Provide the [X, Y] coordinate of the cell's center where the given text is located.  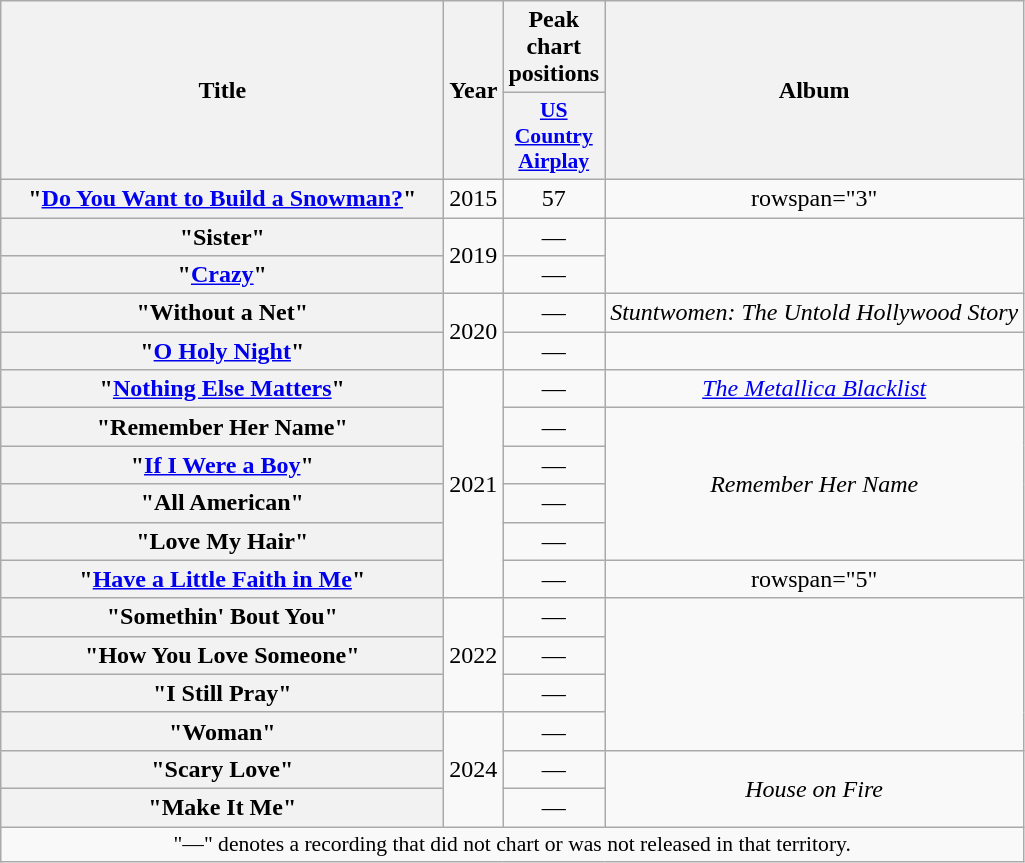
USCountryAirplay [554, 136]
rowspan="3" [814, 198]
The Metallica Blacklist [814, 389]
Peak chartpositions [554, 47]
"I Still Pray" [222, 693]
"Sister" [222, 237]
"O Holy Night" [222, 351]
"Crazy" [222, 275]
"Remember Her Name" [222, 427]
"All American" [222, 503]
"Make It Me" [222, 807]
2019 [474, 256]
"Love My Hair" [222, 541]
"—" denotes a recording that did not chart or was not released in that territory. [512, 844]
2021 [474, 484]
"How You Love Someone" [222, 655]
"Without a Net" [222, 313]
"Scary Love" [222, 769]
"Woman" [222, 731]
"Do You Want to Build a Snowman?" [222, 198]
"Somethin' Bout You" [222, 617]
"Have a Little Faith in Me" [222, 579]
Stuntwomen: The Untold Hollywood Story [814, 313]
House on Fire [814, 788]
Remember Her Name [814, 484]
Year [474, 90]
2024 [474, 769]
2020 [474, 332]
Album [814, 90]
57 [554, 198]
rowspan="5" [814, 579]
2015 [474, 198]
Title [222, 90]
2022 [474, 655]
"Nothing Else Matters" [222, 389]
"If I Were a Boy" [222, 465]
